Find where the given text appears and provide that cell's center as [X, Y] coordinate. 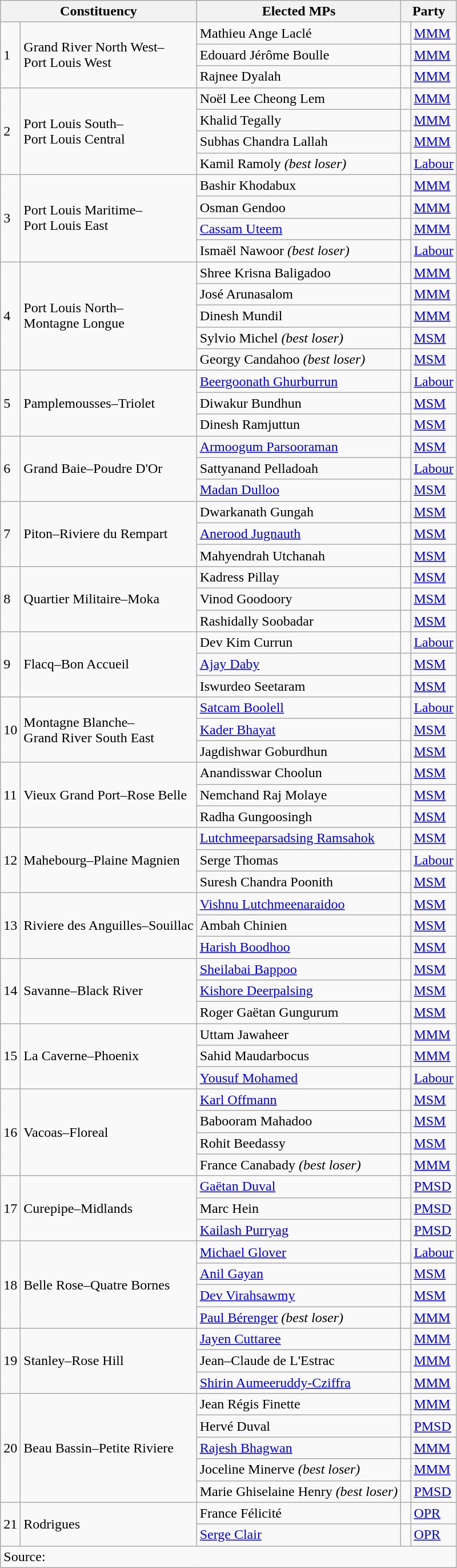
France Canabady (best loser) [299, 1165]
Flacq–Bon Accueil [109, 664]
Jagdishwar Goburdhun [299, 751]
Vacoas–Floreal [109, 1132]
Dev Kim Currun [299, 643]
Ambah Chinien [299, 925]
Gaëtan Duval [299, 1187]
Kadress Pillay [299, 577]
6 [10, 468]
Subhas Chandra Lallah [299, 142]
Nemchand Raj Molaye [299, 795]
Armoogum Parsooraman [299, 447]
3 [10, 218]
Marc Hein [299, 1208]
Quartier Militaire–Moka [109, 599]
Jayen Cuttaree [299, 1339]
Suresh Chandra Poonith [299, 882]
Harish Boodhoo [299, 947]
Radha Gungoosingh [299, 817]
Source: [228, 1557]
Osman Gendoo [299, 207]
Jean–Claude de L'Estrac [299, 1361]
Curepipe–Midlands [109, 1208]
Riviere des Anguilles–Souillac [109, 925]
Pamplemousses–Triolet [109, 403]
19 [10, 1361]
Lutchmeeparsadsing Ramsahok [299, 838]
Cassam Uteem [299, 229]
Karl Offmann [299, 1100]
12 [10, 860]
Mahyendrah Utchanah [299, 555]
Beergoonath Ghurburrun [299, 381]
Grand River North West–Port Louis West [109, 55]
Stanley–Rose Hill [109, 1361]
José Arunasalom [299, 295]
11 [10, 795]
Beau Bassin–Petite Riviere [109, 1448]
Madan Dulloo [299, 490]
15 [10, 1056]
Grand Baie–Poudre D'Or [109, 468]
Vishnu Lutchmeenaraidoo [299, 904]
Sahid Maudarbocus [299, 1056]
Noël Lee Cheong Lem [299, 98]
Michael Glover [299, 1252]
Mathieu Ange Laclé [299, 33]
Constituency [98, 11]
4 [10, 316]
Rajesh Bhagwan [299, 1448]
Jean Régis Finette [299, 1404]
Satcam Boolell [299, 708]
Party [428, 11]
Joceline Minerve (best loser) [299, 1470]
Kamil Ramoly (best loser) [299, 164]
5 [10, 403]
Dwarkanath Gungah [299, 512]
17 [10, 1208]
Rohit Beedassy [299, 1143]
9 [10, 664]
Port Louis South–Port Louis Central [109, 131]
Rashidally Soobadar [299, 620]
Montagne Blanche–Grand River South East [109, 730]
Port Louis North–Montagne Longue [109, 316]
Diwakur Bundhun [299, 403]
Elected MPs [299, 11]
Serge Clair [299, 1535]
Shirin Aumeeruddy-Cziffra [299, 1383]
Sattyanand Pelladoah [299, 468]
Khalid Tegally [299, 120]
Shree Krisna Baligadoo [299, 273]
Edouard Jérôme Boulle [299, 55]
Dinesh Ramjuttun [299, 425]
14 [10, 991]
7 [10, 534]
Ajay Daby [299, 664]
10 [10, 730]
2 [10, 131]
Anil Gayan [299, 1273]
France Félicité [299, 1513]
Georgy Candahoo (best loser) [299, 360]
Mahebourg–Plaine Magnien [109, 860]
Iswurdeo Seetaram [299, 686]
Uttam Jawaheer [299, 1034]
Paul Bérenger (best loser) [299, 1317]
Roger Gaëtan Gungurum [299, 1013]
Kailash Purryag [299, 1230]
1 [10, 55]
Ismaël Nawoor (best loser) [299, 250]
16 [10, 1132]
20 [10, 1448]
Port Louis Maritime–Port Louis East [109, 218]
Anerood Jugnauth [299, 534]
Bashir Khodabux [299, 185]
Rodrigues [109, 1524]
Serge Thomas [299, 860]
Rajnee Dyalah [299, 77]
Anandisswar Choolun [299, 773]
Yousuf Mohamed [299, 1078]
Marie Ghiselaine Henry (best loser) [299, 1491]
Dinesh Mundil [299, 316]
Kishore Deerpalsing [299, 991]
Piton–Riviere du Rempart [109, 534]
Savanne–Black River [109, 991]
21 [10, 1524]
18 [10, 1284]
Sheilabai Bappoo [299, 969]
Vinod Goodoory [299, 599]
Hervé Duval [299, 1426]
8 [10, 599]
La Caverne–Phoenix [109, 1056]
Dev Virahsawmy [299, 1295]
Babooram Mahadoo [299, 1121]
Kader Bhayat [299, 730]
Vieux Grand Port–Rose Belle [109, 795]
13 [10, 925]
Sylvio Michel (best loser) [299, 338]
Belle Rose–Quatre Bornes [109, 1284]
